For the text-containing cell, return its midpoint in [X, Y] coordinate format. 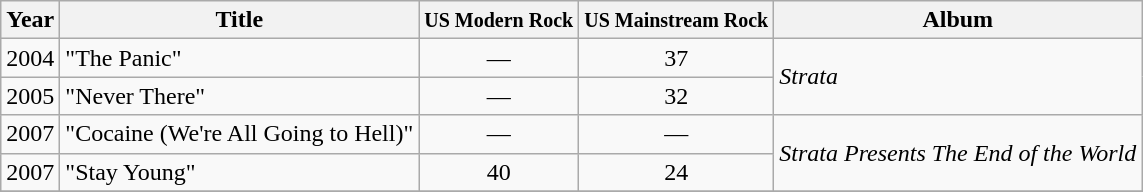
"Never There" [240, 96]
US Mainstream Rock [676, 20]
"Cocaine (We're All Going to Hell)" [240, 134]
Album [958, 20]
37 [676, 58]
Strata Presents The End of the World [958, 153]
24 [676, 172]
32 [676, 96]
Title [240, 20]
US Modern Rock [499, 20]
40 [499, 172]
"The Panic" [240, 58]
2004 [30, 58]
Year [30, 20]
Strata [958, 77]
"Stay Young" [240, 172]
2005 [30, 96]
